Identify which cell holds the provided text, then report its (X, Y) central coordinate. 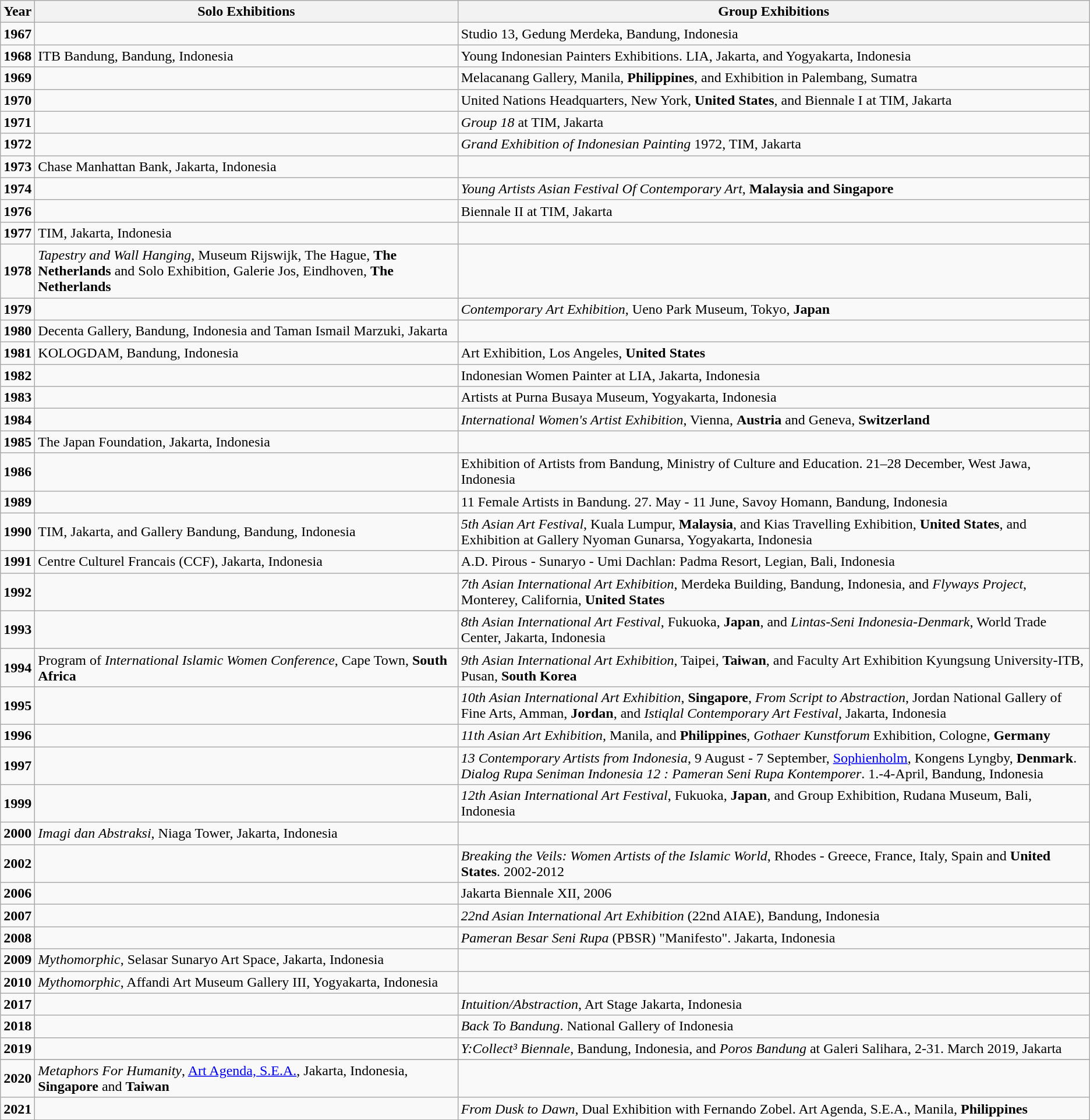
1996 (17, 735)
1980 (17, 331)
12th Asian International Art Festival, Fukuoka, Japan, and Group Exhibition, Rudana Museum, Bali, Indonesia (773, 803)
2021 (17, 1108)
Pameran Besar Seni Rupa (PBSR) "Manifesto". Jakarta, Indonesia (773, 938)
United Nations Headquarters, New York, United States, and Biennale I at TIM, Jakarta (773, 100)
Centre Culturel Francais (CCF), Jakarta, Indonesia (246, 562)
2009 (17, 960)
Decenta Gallery, Bandung, Indonesia and Taman Ismail Marzuki, Jakarta (246, 331)
Solo Exhibitions (246, 12)
1981 (17, 353)
KOLOGDAM, Bandung, Indonesia (246, 353)
1991 (17, 562)
The Japan Foundation, Jakarta, Indonesia (246, 442)
1999 (17, 803)
TIM, Jakarta, and Gallery Bandung, Bandung, Indonesia (246, 532)
Metaphors For Humanity, Art Agenda, S.E.A., Jakarta, Indonesia, Singapore and Taiwan (246, 1078)
2010 (17, 982)
Mythomorphic, Selasar Sunaryo Art Space, Jakarta, Indonesia (246, 960)
2000 (17, 834)
Tapestry and Wall Hanging, Museum Rijswijk, The Hague, The Netherlands and Solo Exhibition, Galerie Jos, Eindhoven, The Netherlands (246, 271)
Melacanang Gallery, Manila, Philippines, and Exhibition in Palembang, Sumatra (773, 78)
1968 (17, 56)
1983 (17, 398)
2019 (17, 1048)
1995 (17, 706)
9th Asian International Art Exhibition, Taipei, Taiwan, and Faculty Art Exhibition Kyungsung University-ITB, Pusan, South Korea (773, 667)
Intuition/Abstraction, Art Stage Jakarta, Indonesia (773, 1004)
Art Exhibition, Los Angeles, United States (773, 353)
22nd Asian International Art Exhibition (22nd AIAE), Bandung, Indonesia (773, 916)
1969 (17, 78)
Y:Collect³ Biennale, Bandung, Indonesia, and Poros Bandung at Galeri Salihara, 2-31. March 2019, Jakarta (773, 1048)
TIM, Jakarta, Indonesia (246, 233)
2007 (17, 916)
Year (17, 12)
Program of International Islamic Women Conference, Cape Town, South Africa (246, 667)
1979 (17, 309)
1992 (17, 591)
From Dusk to Dawn, Dual Exhibition with Fernando Zobel. Art Agenda, S.E.A., Manila, Philippines (773, 1108)
1971 (17, 122)
Jakarta Biennale XII, 2006 (773, 894)
1976 (17, 211)
1993 (17, 630)
Chase Manhattan Bank, Jakarta, Indonesia (246, 166)
ITB Bandung, Bandung, Indonesia (246, 56)
Exhibition of Artists from Bandung, Ministry of Culture and Education. 21–28 December, West Jawa, Indonesia (773, 472)
2017 (17, 1004)
1986 (17, 472)
International Women's Artist Exhibition, Vienna, Austria and Geneva, Switzerland (773, 420)
1982 (17, 375)
Young Artists Asian Festival Of Contemporary Art, Malaysia and Singapore (773, 189)
Group Exhibitions (773, 12)
Artists at Purna Busaya Museum, Yogyakarta, Indonesia (773, 398)
1994 (17, 667)
Biennale II at TIM, Jakarta (773, 211)
2018 (17, 1026)
1990 (17, 532)
1997 (17, 765)
Studio 13, Gedung Merdeka, Bandung, Indonesia (773, 34)
Back To Bandung. National Gallery of Indonesia (773, 1026)
1989 (17, 502)
1984 (17, 420)
1974 (17, 189)
2002 (17, 864)
1973 (17, 166)
7th Asian International Art Exhibition, Merdeka Building, Bandung, Indonesia, and Flyways Project, Monterey, California, United States (773, 591)
Mythomorphic, Affandi Art Museum Gallery III, Yogyakarta, Indonesia (246, 982)
11th Asian Art Exhibition, Manila, and Philippines, Gothaer Kunstforum Exhibition, Cologne, Germany (773, 735)
11 Female Artists in Bandung. 27. May - 11 June, Savoy Homann, Bandung, Indonesia (773, 502)
Contemporary Art Exhibition, Ueno Park Museum, Tokyo, Japan (773, 309)
A.D. Pirous - Sunaryo - Umi Dachlan: Padma Resort, Legian, Bali, Indonesia (773, 562)
Young Indonesian Painters Exhibitions. LIA, Jakarta, and Yogyakarta, Indonesia (773, 56)
1977 (17, 233)
Indonesian Women Painter at LIA, Jakarta, Indonesia (773, 375)
1970 (17, 100)
2020 (17, 1078)
Grand Exhibition of Indonesian Painting 1972, TIM, Jakarta (773, 144)
1972 (17, 144)
2008 (17, 938)
8th Asian International Art Festival, Fukuoka, Japan, and Lintas-Seni Indonesia-Denmark, World Trade Center, Jakarta, Indonesia (773, 630)
1967 (17, 34)
2006 (17, 894)
1978 (17, 271)
1985 (17, 442)
Breaking the Veils: Women Artists of the Islamic World, Rhodes - Greece, France, Italy, Spain and United States. 2002-2012 (773, 864)
Group 18 at TIM, Jakarta (773, 122)
Imagi dan Abstraksi, Niaga Tower, Jakarta, Indonesia (246, 834)
